Provide the (x, y) coordinate of the cell's center where the given text is located.  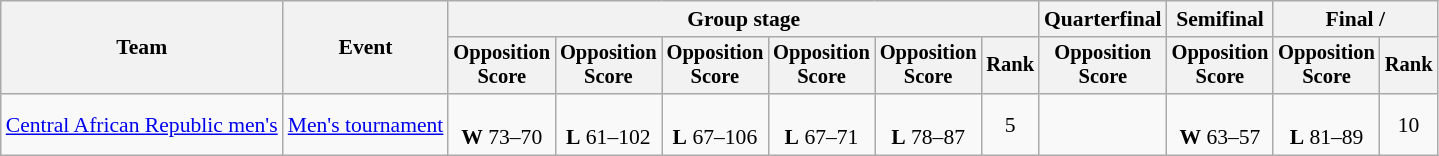
Men's tournament (366, 124)
Event (366, 48)
Semifinal (1220, 19)
L 81–89 (1326, 124)
W 73–70 (502, 124)
L 61–102 (608, 124)
Team (142, 48)
L 67–106 (716, 124)
Quarterfinal (1103, 19)
L 78–87 (928, 124)
Central African Republic men's (142, 124)
5 (1010, 124)
10 (1409, 124)
Group stage (744, 19)
Final / (1355, 19)
W 63–57 (1220, 124)
L 67–71 (822, 124)
